Detect which cell encompasses the target text, then output its [X, Y] center coordinate. 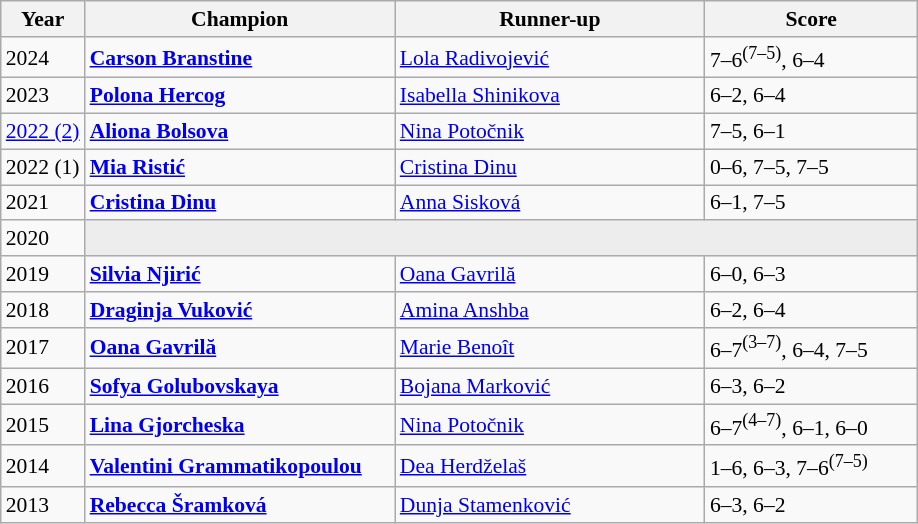
2013 [43, 505]
0–6, 7–5, 7–5 [812, 167]
Amina Anshba [550, 310]
1–6, 6–3, 7–6(7–5) [812, 466]
2020 [43, 239]
Valentini Grammatikopoulou [240, 466]
Dunja Stamenković [550, 505]
Bojana Marković [550, 387]
Score [812, 19]
Champion [240, 19]
Year [43, 19]
6–0, 6–3 [812, 274]
2015 [43, 424]
2024 [43, 58]
Draginja Vuković [240, 310]
Isabella Shinikova [550, 96]
2022 (2) [43, 132]
Lina Gjorcheska [240, 424]
Aliona Bolsova [240, 132]
Anna Sisková [550, 203]
Lola Radivojević [550, 58]
2016 [43, 387]
2019 [43, 274]
7–6(7–5), 6–4 [812, 58]
7–5, 6–1 [812, 132]
Sofya Golubovskaya [240, 387]
Silvia Njirić [240, 274]
Dea Herdželaš [550, 466]
2022 (1) [43, 167]
2021 [43, 203]
Carson Branstine [240, 58]
Rebecca Šramková [240, 505]
Marie Benoît [550, 348]
Polona Hercog [240, 96]
2023 [43, 96]
6–1, 7–5 [812, 203]
2017 [43, 348]
6–7(4–7), 6–1, 6–0 [812, 424]
6–7(3–7), 6–4, 7–5 [812, 348]
2018 [43, 310]
2014 [43, 466]
Runner-up [550, 19]
Mia Ristić [240, 167]
